Extract the (X, Y) coordinate from the center of the cell holding the provided text.  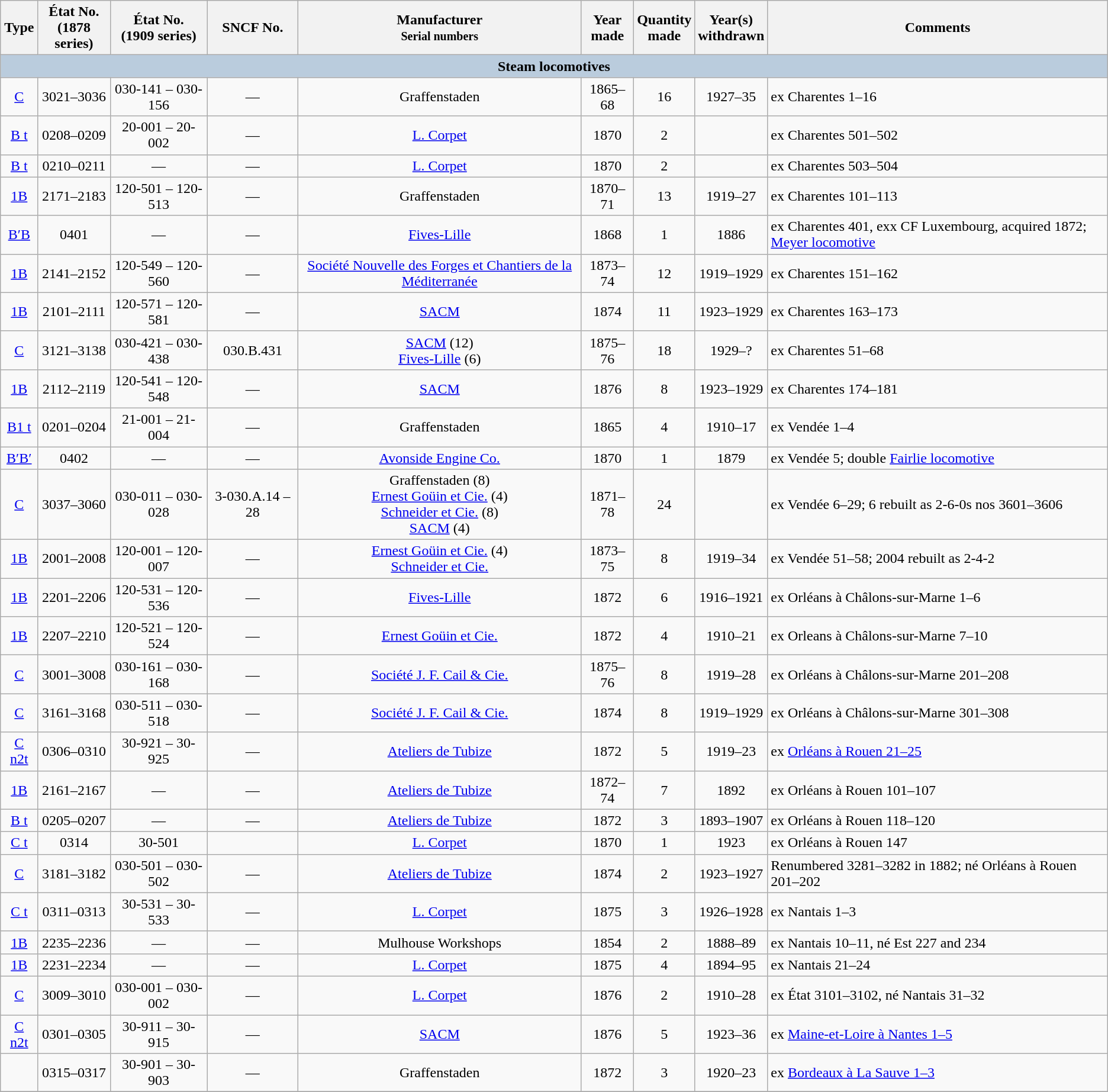
État No.(1909 series) (159, 28)
SNCF No. (252, 28)
0205–0207 (74, 820)
Renumbered 3281–3282 in 1882; né Orléans à Rouen 201–202 (938, 874)
État No.(1878 series) (74, 28)
ex Charentes 1–16 (938, 97)
2231–2234 (74, 965)
Comments (938, 28)
030-511 – 030-518 (159, 713)
030-011 – 030-028 (159, 504)
30-911 – 30-915 (159, 1033)
1893–1907 (732, 820)
ex Charentes 174–181 (938, 388)
2112–2119 (74, 388)
30-531 – 30-533 (159, 911)
1920–23 (732, 1072)
120-549 – 120-560 (159, 273)
030-001 – 030-002 (159, 996)
120-541 – 120-548 (159, 388)
3-030.A.14 – 28 (252, 504)
16 (664, 97)
Société Nouvelle des Forges et Chantiers de la Méditerranée (440, 273)
120-521 – 120-524 (159, 636)
030-141 – 030-156 (159, 97)
Year(s)withdrawn (732, 28)
21-001 – 21-004 (159, 427)
0210–0211 (74, 166)
2141–2152 (74, 273)
ex Nantais 10–11, né Est 227 and 234 (938, 942)
ex Charentes 501–502 (938, 135)
ex Orléans à Rouen 21–25 (938, 752)
2235–2236 (74, 942)
B′B′ (19, 458)
3121–3138 (74, 350)
24 (664, 504)
18 (664, 350)
Mulhouse Workshops (440, 942)
1923–1927 (732, 874)
1868 (607, 234)
ex Charentes 51–68 (938, 350)
ex Orleans à Châlons-sur-Marne 7–10 (938, 636)
Graffenstaden (8)Ernest Goüin et Cie. (4)Schneider et Cie. (8)SACM (4) (440, 504)
2201–2206 (74, 598)
6 (664, 598)
1929–? (732, 350)
11 (664, 311)
7 (664, 790)
ex Nantais 21–24 (938, 965)
Quantitymade (664, 28)
2101–2111 (74, 311)
030.B.431 (252, 350)
ex Charentes 151–162 (938, 273)
030-501 – 030-502 (159, 874)
30-501 (159, 843)
1865–68 (607, 97)
1888–89 (732, 942)
ex Nantais 1–3 (938, 911)
030-161 – 030-168 (159, 675)
ex Orléans à Châlons-sur-Marne 301–308 (938, 713)
ex Bordeaux à La Sauve 1–3 (938, 1072)
3021–3036 (74, 97)
0201–0204 (74, 427)
1923 (732, 843)
1923–36 (732, 1033)
1894–95 (732, 965)
Type (19, 28)
ex Charentes 503–504 (938, 166)
Yearmade (607, 28)
1873–75 (607, 559)
ex Charentes 101–113 (938, 197)
ex Orléans à Rouen 147 (938, 843)
2161–2167 (74, 790)
1873–74 (607, 273)
ex Vendée 6–29; 6 rebuilt as 2-6-0s nos 3601–3606 (938, 504)
ex Vendée 51–58; 2004 rebuilt as 2-4-2 (938, 559)
B1 t (19, 427)
1892 (732, 790)
1879 (732, 458)
120-571 – 120-581 (159, 311)
1919–28 (732, 675)
ManufacturerSerial numbers (440, 28)
0301–0305 (74, 1033)
120-001 – 120-007 (159, 559)
ex Charentes 163–173 (938, 311)
2171–2183 (74, 197)
1886 (732, 234)
ex Orléans à Rouen 101–107 (938, 790)
3037–3060 (74, 504)
1926–1928 (732, 911)
ex Vendée 1–4 (938, 427)
1865 (607, 427)
Ernest Goüin et Cie. (440, 636)
0402 (74, 458)
1916–1921 (732, 598)
1910–17 (732, 427)
ex Orléans à Châlons-sur-Marne 1–6 (938, 598)
30-901 – 30-903 (159, 1072)
1872–74 (607, 790)
12 (664, 273)
3001–3008 (74, 675)
ex Orléans à Châlons-sur-Marne 201–208 (938, 675)
3009–3010 (74, 996)
1870–71 (607, 197)
ex Charentes 401, exx CF Luxembourg, acquired 1872; Meyer locomotive (938, 234)
1871–78 (607, 504)
1919–34 (732, 559)
1927–35 (732, 97)
0208–0209 (74, 135)
20-001 – 20-002 (159, 135)
0311–0313 (74, 911)
13 (664, 197)
ex Maine-et-Loire à Nantes 1–5 (938, 1033)
2001–2008 (74, 559)
1910–28 (732, 996)
ex Vendée 5; double Fairlie locomotive (938, 458)
B′B (19, 234)
Avonside Engine Co. (440, 458)
3181–3182 (74, 874)
0401 (74, 234)
3161–3168 (74, 713)
0306–0310 (74, 752)
Steam locomotives (554, 66)
2207–2210 (74, 636)
1919–23 (732, 752)
1910–21 (732, 636)
120-501 – 120-513 (159, 197)
Ernest Goüin et Cie. (4)Schneider et Cie. (440, 559)
SACM (12)Fives-Lille (6) (440, 350)
0315–0317 (74, 1072)
ex État 3101–3102, né Nantais 31–32 (938, 996)
1919–27 (732, 197)
30-921 – 30-925 (159, 752)
0314 (74, 843)
ex Orléans à Rouen 118–120 (938, 820)
120-531 – 120-536 (159, 598)
030-421 – 030-438 (159, 350)
1854 (607, 942)
